Return the [x, y] coordinate for the center point of the cell that contains the specified text.  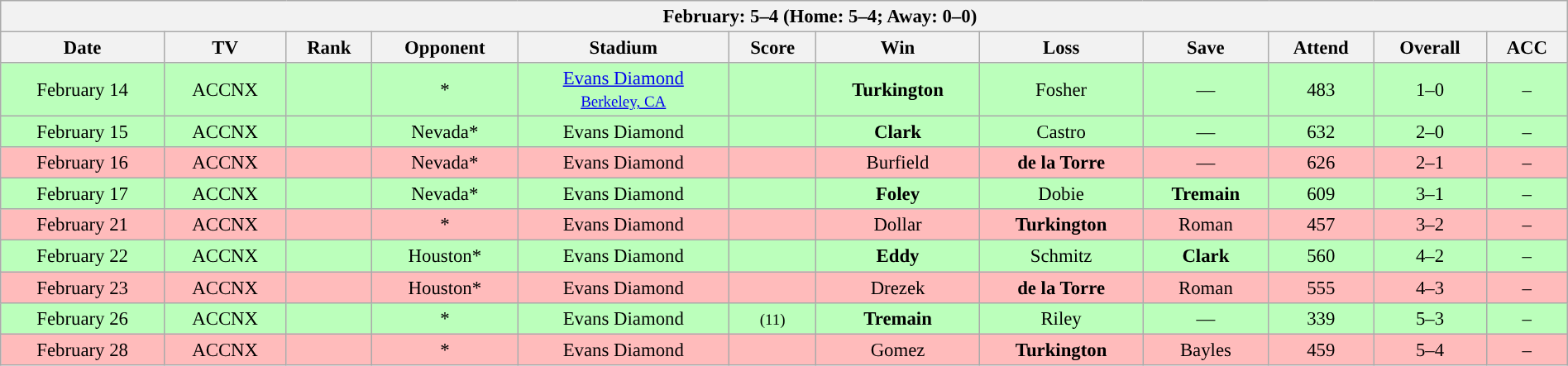
Attend [1322, 47]
February: 5–4 (Home: 5–4; Away: 0–0) [784, 17]
(11) [772, 318]
Gomez [898, 349]
Burfield [898, 163]
Save [1206, 47]
February 14 [83, 89]
Loss [1061, 47]
February 21 [83, 225]
Win [898, 47]
Foley [898, 194]
February 23 [83, 287]
Fosher [1061, 89]
Opponent [445, 47]
Riley [1061, 318]
February 22 [83, 256]
Bayles [1206, 349]
457 [1322, 225]
Score [772, 47]
626 [1322, 163]
3–2 [1431, 225]
February 28 [83, 349]
Rank [329, 47]
560 [1322, 256]
339 [1322, 318]
632 [1322, 132]
Eddy [898, 256]
4–2 [1431, 256]
5–4 [1431, 349]
ACC [1527, 47]
1–0 [1431, 89]
February 16 [83, 163]
Stadium [624, 47]
February 15 [83, 132]
Date [83, 47]
TV [225, 47]
February 17 [83, 194]
459 [1322, 349]
555 [1322, 287]
Drezek [898, 287]
Dobie [1061, 194]
2–0 [1431, 132]
4–3 [1431, 287]
Overall [1431, 47]
Evans DiamondBerkeley, CA [624, 89]
609 [1322, 194]
3–1 [1431, 194]
5–3 [1431, 318]
Schmitz [1061, 256]
February 26 [83, 318]
483 [1322, 89]
Dollar [898, 225]
2–1 [1431, 163]
Castro [1061, 132]
